Extract the (X, Y) coordinate from the center of the cell holding the provided text.  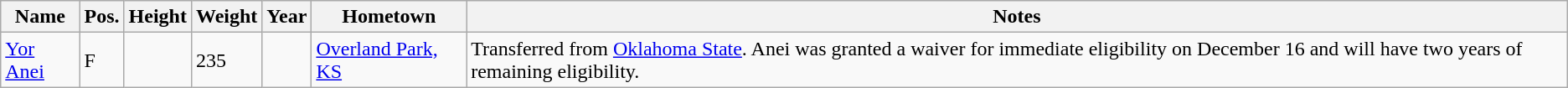
Year (286, 17)
Transferred from Oklahoma State. Anei was granted a waiver for immediate eligibility on December 16 and will have two years of remaining eligibility. (1017, 60)
Notes (1017, 17)
Pos. (102, 17)
Yor Anei (40, 60)
Height (157, 17)
235 (226, 60)
Weight (226, 17)
Overland Park, KS (389, 60)
Name (40, 17)
Hometown (389, 17)
F (102, 60)
